Determine the [x, y] coordinate at the center of the cell enclosing the given text.  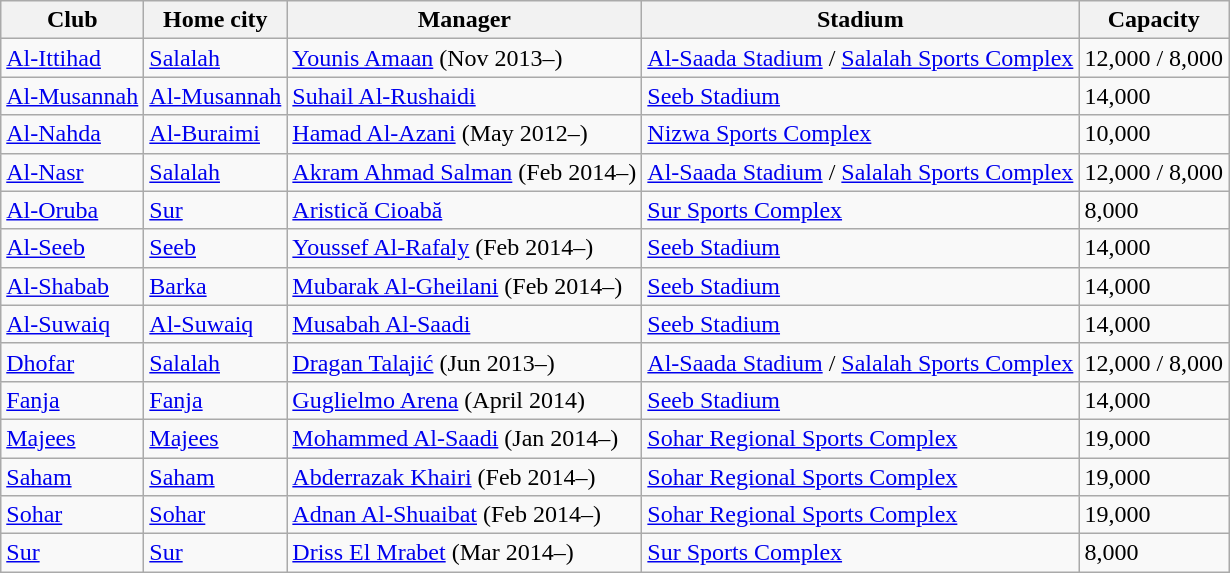
Dhofar [72, 362]
Mohammed Al-Saadi (Jan 2014–) [464, 438]
Mubarak Al-Gheilani (Feb 2014–) [464, 286]
Aristică Cioabă [464, 210]
Stadium [860, 20]
Seeb [216, 248]
Suhail Al-Rushaidi [464, 96]
Manager [464, 20]
Abderrazak Khairi (Feb 2014–) [464, 477]
Al-Seeb [72, 248]
Youssef Al-Rafaly (Feb 2014–) [464, 248]
Hamad Al-Azani (May 2012–) [464, 134]
Akram Ahmad Salman (Feb 2014–) [464, 172]
Home city [216, 20]
Club [72, 20]
Al-Nasr [72, 172]
Dragan Talajić (Jun 2013–) [464, 362]
Younis Amaan (Nov 2013–) [464, 58]
Barka [216, 286]
Al-Nahda [72, 134]
Adnan Al-Shuaibat (Feb 2014–) [464, 515]
Driss El Mrabet (Mar 2014–) [464, 553]
Capacity [1154, 20]
Al-Shabab [72, 286]
Nizwa Sports Complex [860, 134]
10,000 [1154, 134]
Guglielmo Arena (April 2014) [464, 400]
Musabah Al-Saadi [464, 324]
Al-Ittihad [72, 58]
Al-Buraimi [216, 134]
Al-Oruba [72, 210]
